Search for the cell housing the specified text and yield its [X, Y] center coordinate. 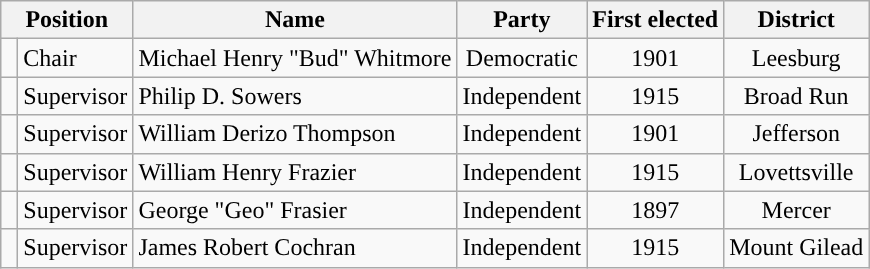
Position [67, 20]
Chair [76, 58]
James Robert Cochran [295, 248]
Mount Gilead [796, 248]
Leesburg [796, 58]
Mercer [796, 210]
Party [522, 20]
William Derizo Thompson [295, 134]
Michael Henry "Bud" Whitmore [295, 58]
Democratic [522, 58]
1897 [656, 210]
George "Geo" Frasier [295, 210]
Philip D. Sowers [295, 96]
William Henry Frazier [295, 172]
Lovettsville [796, 172]
Broad Run [796, 96]
District [796, 20]
Name [295, 20]
First elected [656, 20]
Jefferson [796, 134]
